Identify which cell holds the provided text, then report its (x, y) central coordinate. 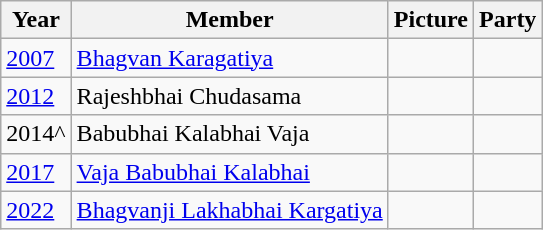
2012 (36, 96)
Vaja Babubhai Kalabhai (230, 172)
Year (36, 20)
Party (508, 20)
2007 (36, 58)
Picture (430, 20)
Bhagvan Karagatiya (230, 58)
Babubhai Kalabhai Vaja (230, 134)
Member (230, 20)
2014^ (36, 134)
2017 (36, 172)
Rajeshbhai Chudasama (230, 96)
Bhagvanji Lakhabhai Kargatiya (230, 210)
2022 (36, 210)
